Locate the cell with the specified text and output its [x, y] center coordinate. 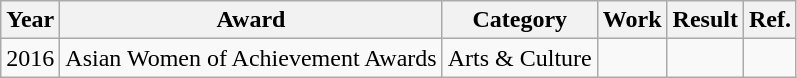
Arts & Culture [520, 58]
Result [705, 20]
2016 [30, 58]
Asian Women of Achievement Awards [251, 58]
Award [251, 20]
Work [632, 20]
Ref. [770, 20]
Year [30, 20]
Category [520, 20]
